Provide the [x, y] coordinate of the cell's center where the given text is located.  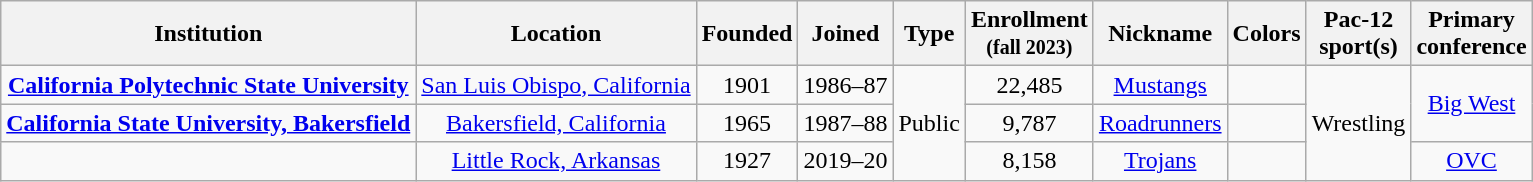
Little Rock, Arkansas [556, 161]
Enrollment(fall 2023) [1029, 34]
Big West [1472, 104]
Trojans [1160, 161]
Colors [1266, 34]
California Polytechnic State University [208, 85]
OVC [1472, 161]
Bakersfield, California [556, 123]
Primaryconference [1472, 34]
22,485 [1029, 85]
2019–20 [846, 161]
Public [929, 123]
1927 [747, 161]
Pac-12sport(s) [1358, 34]
8,158 [1029, 161]
Mustangs [1160, 85]
1965 [747, 123]
Type [929, 34]
9,787 [1029, 123]
Founded [747, 34]
1986–87 [846, 85]
1987–88 [846, 123]
San Luis Obispo, California [556, 85]
Wrestling [1358, 123]
Nickname [1160, 34]
California State University, Bakersfield [208, 123]
Roadrunners [1160, 123]
Institution [208, 34]
Location [556, 34]
1901 [747, 85]
Joined [846, 34]
